Return the (X, Y) coordinate for the center point of the cell that contains the specified text.  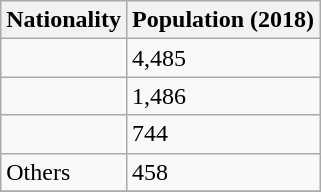
4,485 (222, 58)
458 (222, 172)
Population (2018) (222, 20)
1,486 (222, 96)
744 (222, 134)
Nationality (64, 20)
Others (64, 172)
